Output the (x, y) coordinate of the center of the cell containing the given text.  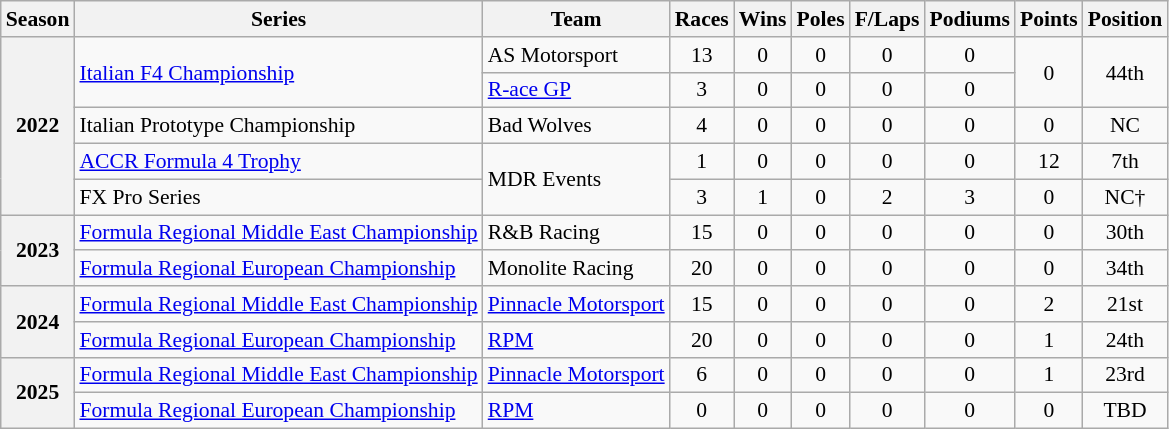
12 (1049, 162)
23rd (1125, 375)
2024 (38, 322)
F/Laps (888, 19)
Season (38, 19)
Bad Wolves (576, 126)
Series (278, 19)
Italian F4 Championship (278, 72)
6 (702, 375)
Italian Prototype Championship (278, 126)
Position (1125, 19)
2025 (38, 392)
R-ace GP (576, 90)
30th (1125, 233)
34th (1125, 269)
FX Pro Series (278, 197)
24th (1125, 340)
4 (702, 126)
Points (1049, 19)
Races (702, 19)
R&B Racing (576, 233)
2023 (38, 250)
Podiums (970, 19)
13 (702, 55)
Poles (821, 19)
NC† (1125, 197)
44th (1125, 72)
Team (576, 19)
AS Motorsport (576, 55)
MDR Events (576, 180)
21st (1125, 304)
NC (1125, 126)
7th (1125, 162)
2022 (38, 126)
Wins (763, 19)
Monolite Racing (576, 269)
ACCR Formula 4 Trophy (278, 162)
TBD (1125, 411)
